For the text-containing cell, return its midpoint in (X, Y) coordinate format. 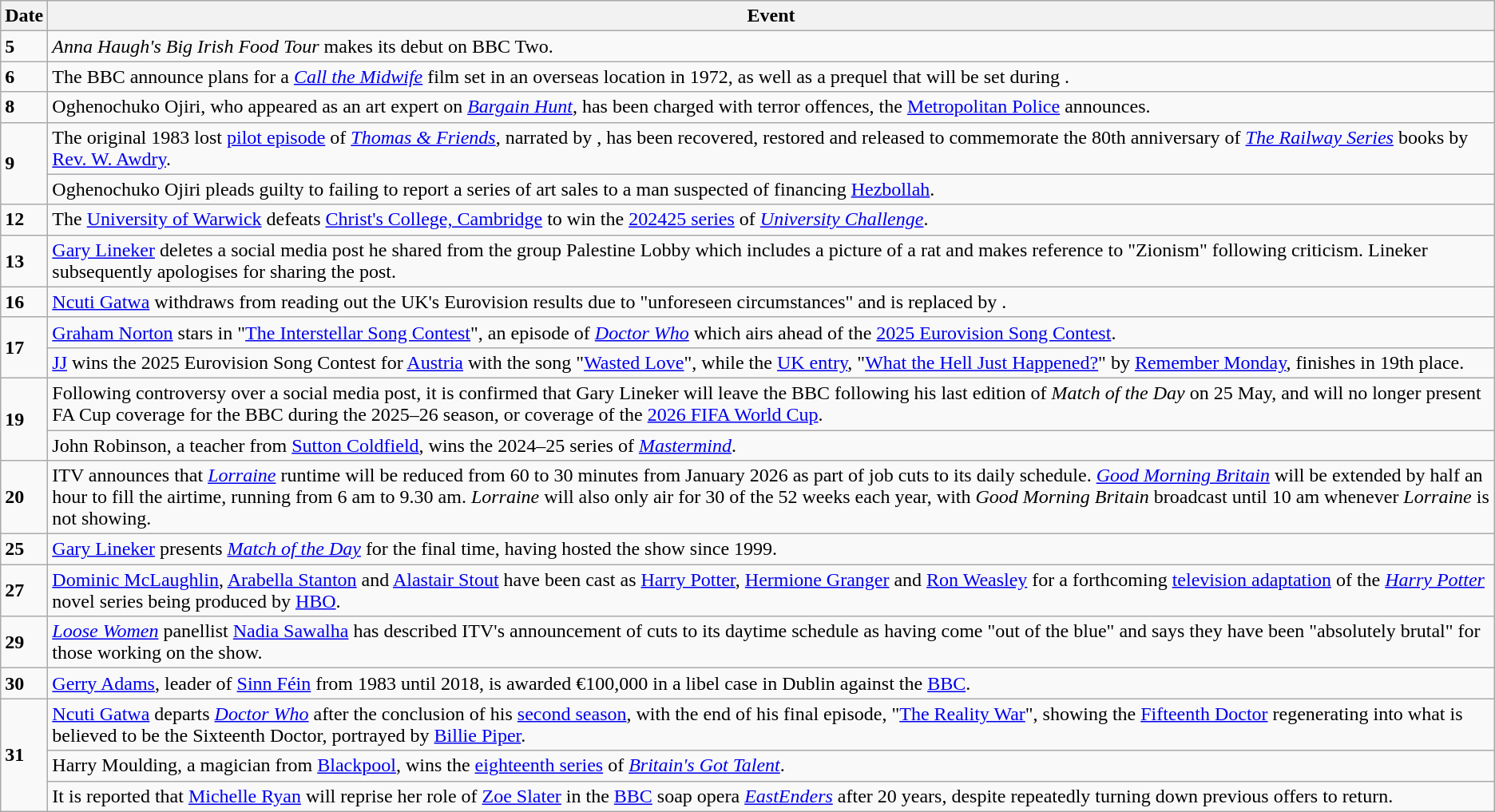
Gary Lineker presents Match of the Day for the final time, having hosted the show since 1999. (771, 549)
13 (24, 260)
The University of Warwick defeats Christ's College, Cambridge to win the 202425 series of University Challenge. (771, 220)
Event (771, 16)
Graham Norton stars in "The Interstellar Song Contest", an episode of Doctor Who which airs ahead of the 2025 Eurovision Song Contest. (771, 332)
31 (24, 755)
12 (24, 220)
6 (24, 77)
16 (24, 302)
John Robinson, a teacher from Sutton Coldfield, wins the 2024–25 series of Mastermind. (771, 445)
8 (24, 107)
20 (24, 497)
19 (24, 418)
Oghenochuko Ojiri pleads guilty to failing to report a series of art sales to a man suspected of financing Hezbollah. (771, 189)
5 (24, 46)
Oghenochuko Ojiri, who appeared as an art expert on Bargain Hunt, has been charged with terror offences, the Metropolitan Police announces. (771, 107)
The BBC announce plans for a Call the Midwife film set in an overseas location in 1972, as well as a prequel that will be set during . (771, 77)
Anna Haugh's Big Irish Food Tour makes its debut on BBC Two. (771, 46)
17 (24, 347)
9 (24, 163)
25 (24, 549)
27 (24, 591)
29 (24, 642)
Date (24, 16)
Gerry Adams, leader of Sinn Féin from 1983 until 2018, is awarded €100,000 in a libel case in Dublin against the BBC. (771, 683)
Harry Moulding, a magician from Blackpool, wins the eighteenth series of Britain's Got Talent. (771, 766)
30 (24, 683)
Ncuti Gatwa withdraws from reading out the UK's Eurovision results due to "unforeseen circumstances" and is replaced by . (771, 302)
